Scan for the cell matching the given text and deliver its (x, y) coordinate at center. 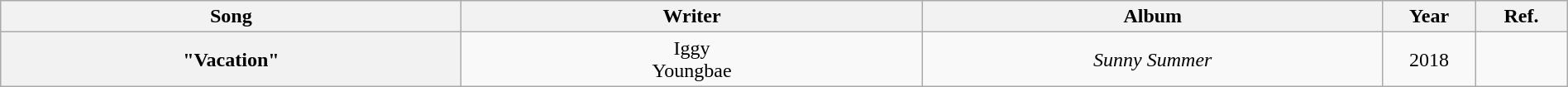
Album (1153, 17)
IggyYoungbae (691, 60)
Sunny Summer (1153, 60)
Year (1429, 17)
2018 (1429, 60)
Writer (691, 17)
Song (232, 17)
"Vacation" (232, 60)
Ref. (1522, 17)
